Return (x, y) of the center of cell containing provided text 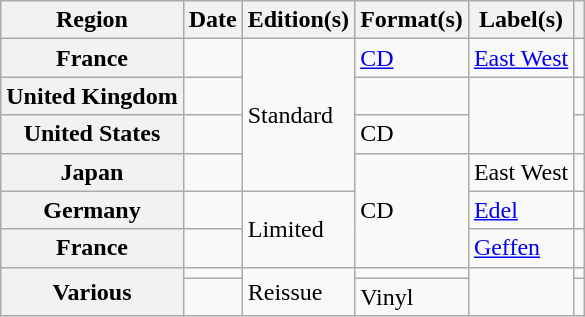
United States (92, 134)
Various (92, 292)
Geffen (520, 248)
Edition(s) (298, 20)
United Kingdom (92, 96)
Edel (520, 210)
Vinyl (412, 297)
Germany (92, 210)
Format(s) (412, 20)
Japan (92, 172)
Limited (298, 229)
Date (212, 20)
Reissue (298, 292)
Label(s) (520, 20)
Region (92, 20)
Standard (298, 115)
